Pinpoint the cell where the given text exists, returning its (X, Y) midpoint coordinate. 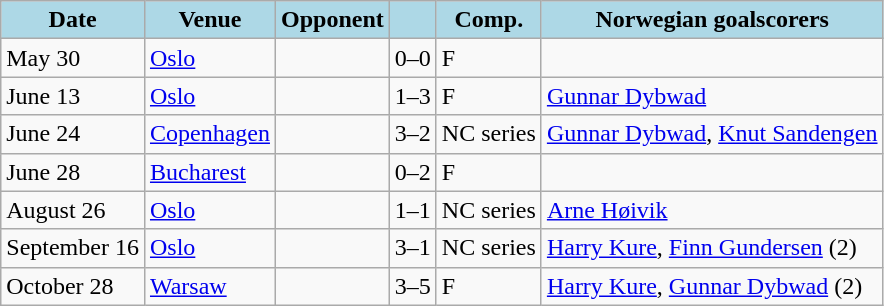
Norwegian goalscorers (712, 20)
Venue (210, 20)
May 30 (73, 58)
Comp. (488, 20)
0–0 (412, 58)
October 28 (73, 286)
June 28 (73, 172)
Bucharest (210, 172)
Opponent (332, 20)
Warsaw (210, 286)
3–5 (412, 286)
Harry Kure, Gunnar Dybwad (2) (712, 286)
3–1 (412, 248)
June 13 (73, 96)
Arne Høivik (712, 210)
1–1 (412, 210)
Gunnar Dybwad (712, 96)
Date (73, 20)
1–3 (412, 96)
June 24 (73, 134)
August 26 (73, 210)
September 16 (73, 248)
Copenhagen (210, 134)
0–2 (412, 172)
Harry Kure, Finn Gundersen (2) (712, 248)
Gunnar Dybwad, Knut Sandengen (712, 134)
3–2 (412, 134)
